For the text-containing cell, return its midpoint in [X, Y] coordinate format. 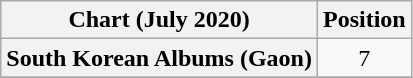
7 [364, 58]
Position [364, 20]
Chart (July 2020) [160, 20]
South Korean Albums (Gaon) [160, 58]
